Detect which cell encompasses the target text, then output its [x, y] center coordinate. 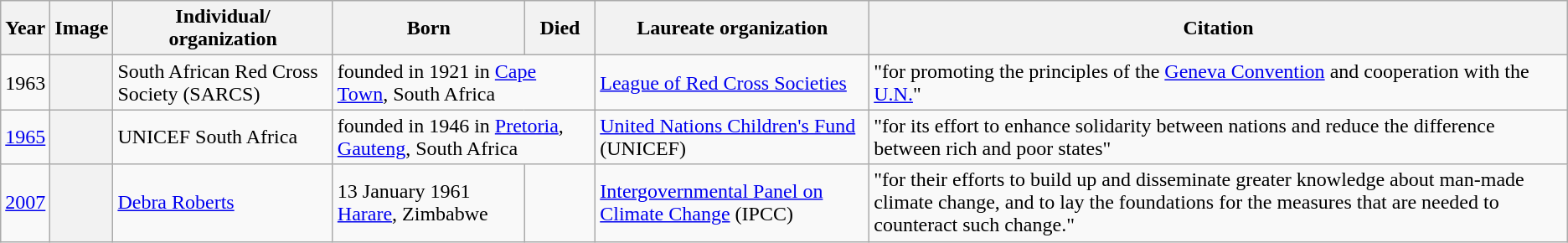
"for promoting the principles of the Geneva Convention and cooperation with the U.N." [1219, 82]
Debra Roberts [223, 203]
2007 [25, 203]
1965 [25, 137]
Intergovernmental Panel on Climate Change (IPCC) [732, 203]
Image [82, 28]
United Nations Children's Fund (UNICEF) [732, 137]
Citation [1219, 28]
Died [560, 28]
founded in 1921 in Cape Town, South Africa [464, 82]
Born [429, 28]
founded in 1946 in Pretoria, Gauteng, South Africa [464, 137]
Individual/organization [223, 28]
South African Red Cross Society (SARCS) [223, 82]
"for its effort to enhance solidarity between nations and reduce the difference between rich and poor states" [1219, 137]
1963 [25, 82]
UNICEF South Africa [223, 137]
Laureate organization [732, 28]
Year [25, 28]
League of Red Cross Societies [732, 82]
13 January 1961 Harare, Zimbabwe [429, 203]
